Provide the [x, y] coordinate of the cell's center where the given text is located.  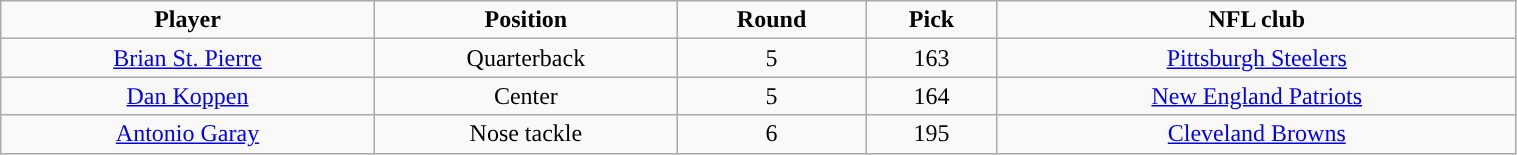
Position [526, 20]
Round [771, 20]
NFL club [1256, 20]
Antonio Garay [188, 134]
Brian St. Pierre [188, 58]
Pittsburgh Steelers [1256, 58]
Player [188, 20]
New England Patriots [1256, 96]
Center [526, 96]
Dan Koppen [188, 96]
Quarterback [526, 58]
6 [771, 134]
Nose tackle [526, 134]
Pick [932, 20]
163 [932, 58]
Cleveland Browns [1256, 134]
195 [932, 134]
164 [932, 96]
